Return (X, Y) of the center of cell containing provided text 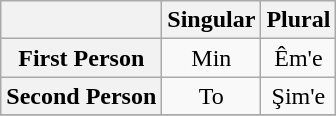
Êm'e (298, 58)
Min (212, 58)
To (212, 96)
Second Person (82, 96)
First Person (82, 58)
Şim'e (298, 96)
Plural (298, 20)
Singular (212, 20)
